Search for the cell housing the specified text and yield its (X, Y) center coordinate. 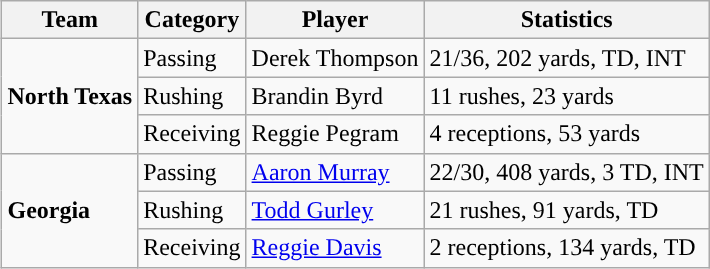
Reggie Pegram (335, 134)
Derek Thompson (335, 58)
21/36, 202 yards, TD, INT (566, 58)
Statistics (566, 20)
Aaron Murray (335, 172)
Team (70, 20)
4 receptions, 53 yards (566, 134)
North Texas (70, 96)
22/30, 408 yards, 3 TD, INT (566, 172)
21 rushes, 91 yards, TD (566, 210)
Player (335, 20)
11 rushes, 23 yards (566, 96)
Todd Gurley (335, 210)
Reggie Davis (335, 248)
2 receptions, 134 yards, TD (566, 248)
Category (192, 20)
Georgia (70, 210)
Brandin Byrd (335, 96)
